Find where the given text appears and provide that cell's center as (X, Y) coordinate. 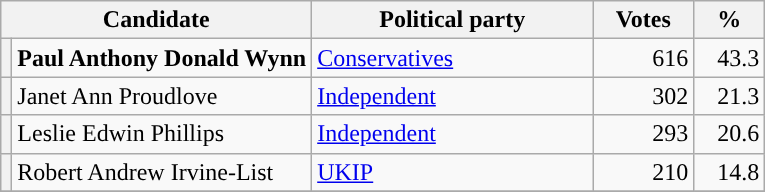
Conservatives (452, 58)
302 (644, 96)
293 (644, 134)
21.3 (730, 96)
210 (644, 172)
20.6 (730, 134)
43.3 (730, 58)
% (730, 20)
Robert Andrew Irvine-List (162, 172)
Candidate (156, 20)
14.8 (730, 172)
UKIP (452, 172)
Leslie Edwin Phillips (162, 134)
616 (644, 58)
Political party (452, 20)
Paul Anthony Donald Wynn (162, 58)
Votes (644, 20)
Janet Ann Proudlove (162, 96)
